Extract the [x, y] coordinate from the center of the cell holding the provided text.  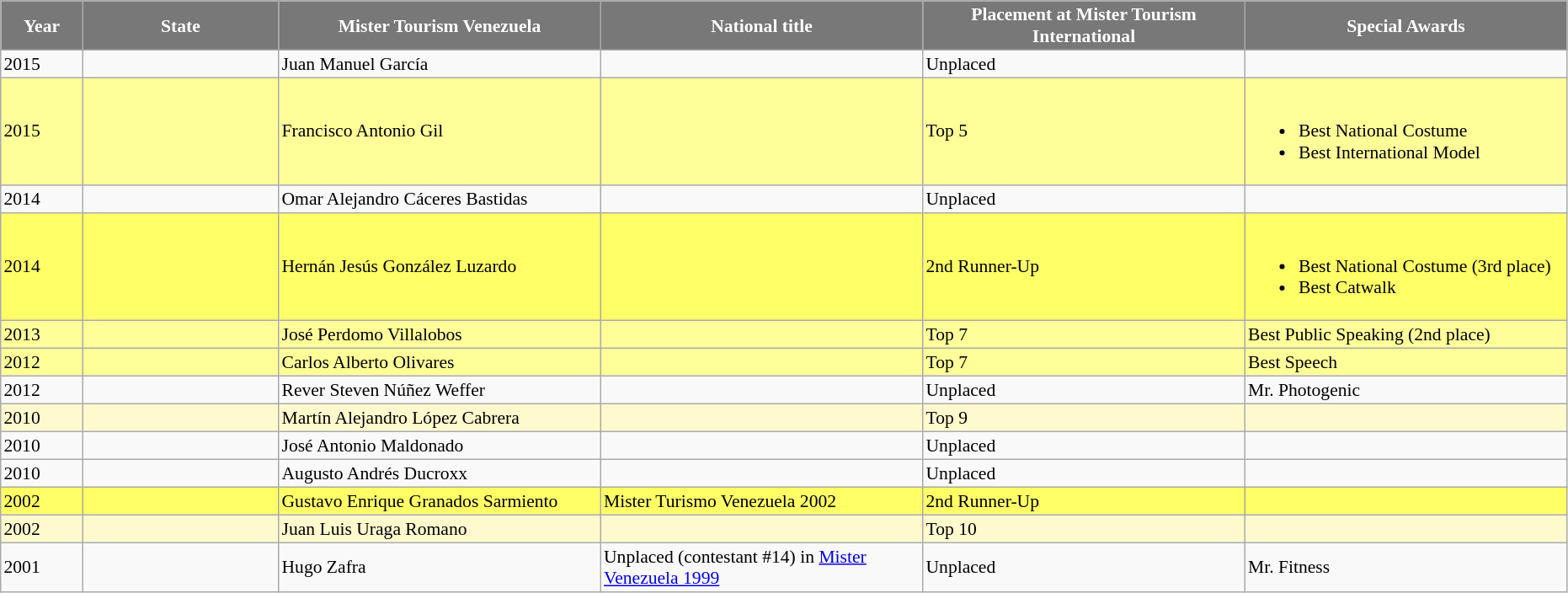
Mister Tourism Venezuela [440, 25]
Hugo Zafra [440, 567]
Carlos Alberto Olivares [440, 362]
Omar Alejandro Cáceres Bastidas [440, 199]
José Perdomo Villalobos [440, 334]
Gustavo Enrique Granados Sarmiento [440, 500]
National title [761, 25]
José Antonio Maldonado [440, 445]
Rever Steven Núñez Weffer [440, 389]
Best National Costume (3rd place)Best Catwalk [1405, 266]
Best Public Speaking (2nd place) [1405, 334]
Best Speech [1405, 362]
Top 5 [1084, 131]
Mister Turismo Venezuela 2002 [761, 500]
State [180, 25]
Unplaced (contestant #14) in Mister Venezuela 1999 [761, 567]
Best National CostumeBest International Model [1405, 131]
Juan Luis Uraga Romano [440, 529]
2013 [42, 334]
Year [42, 25]
Mr. Photogenic [1405, 389]
Special Awards [1405, 25]
Martín Alejandro López Cabrera [440, 418]
Augusto Andrés Ducroxx [440, 473]
Placement at Mister Tourism International [1084, 25]
Mr. Fitness [1405, 567]
2001 [42, 567]
Top 9 [1084, 418]
Top 10 [1084, 529]
Juan Manuel García [440, 64]
Hernán Jesús González Luzardo [440, 266]
Francisco Antonio Gil [440, 131]
